Identify which cell holds the provided text, then report its [x, y] central coordinate. 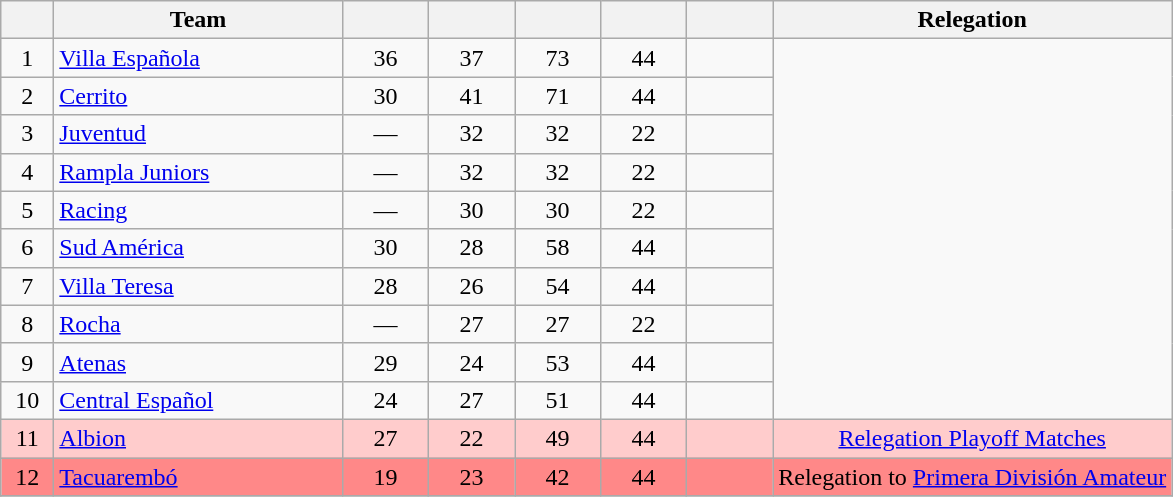
54 [557, 286]
Albion [198, 438]
Rocha [198, 324]
Cerrito [198, 96]
Relegation [972, 20]
42 [557, 477]
Relegation Playoff Matches [972, 438]
Tacuarembó [198, 477]
71 [557, 96]
Rampla Juniors [198, 172]
58 [557, 248]
Villa Española [198, 58]
37 [471, 58]
3 [28, 134]
8 [28, 324]
Relegation to Primera División Amateur [972, 477]
9 [28, 362]
41 [471, 96]
51 [557, 400]
Racing [198, 210]
Villa Teresa [198, 286]
49 [557, 438]
Juventud [198, 134]
26 [471, 286]
53 [557, 362]
2 [28, 96]
36 [385, 58]
5 [28, 210]
Central Español [198, 400]
Team [198, 20]
29 [385, 362]
19 [385, 477]
Sud América [198, 248]
12 [28, 477]
11 [28, 438]
Atenas [198, 362]
73 [557, 58]
7 [28, 286]
6 [28, 248]
23 [471, 477]
10 [28, 400]
1 [28, 58]
4 [28, 172]
